Return the (x, y) coordinate for the center point of the cell that contains the specified text.  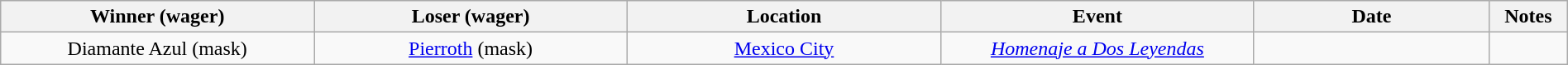
Homenaje a Dos Leyendas (1097, 48)
Diamante Azul (mask) (157, 48)
Loser (wager) (471, 17)
Mexico City (784, 48)
Event (1097, 17)
Location (784, 17)
Winner (wager) (157, 17)
Notes (1528, 17)
Date (1371, 17)
Pierroth (mask) (471, 48)
